Determine the (X, Y) coordinate at the center of the cell enclosing the given text.  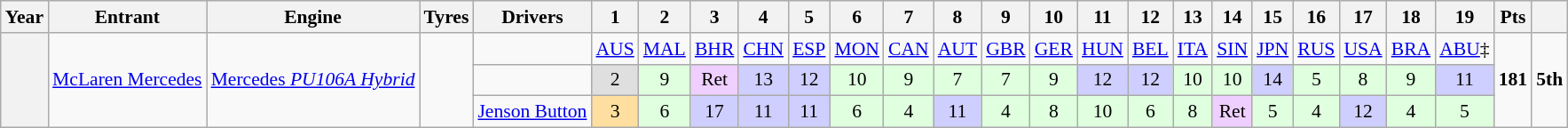
MON (857, 49)
16 (1316, 17)
15 (1273, 17)
BHR (715, 49)
HUN (1102, 49)
GBR (1006, 49)
Entrant (128, 17)
1 (614, 17)
ESP (809, 49)
BEL (1150, 49)
Pts (1514, 17)
CHN (763, 49)
JPN (1273, 49)
MAL (665, 49)
Tyres (445, 17)
RUS (1316, 49)
SIN (1232, 49)
Drivers (532, 17)
19 (1464, 17)
181 (1514, 80)
AUT (957, 49)
Engine (313, 17)
USA (1363, 49)
ABU‡ (1464, 49)
GER (1054, 49)
5th (1549, 80)
ITA (1193, 49)
McLaren Mercedes (128, 80)
CAN (909, 49)
BRA (1411, 49)
Year (25, 17)
Jenson Button (532, 112)
Mercedes PU106A Hybrid (313, 80)
AUS (614, 49)
18 (1411, 17)
